Scan for the cell matching the given text and deliver its [X, Y] coordinate at center. 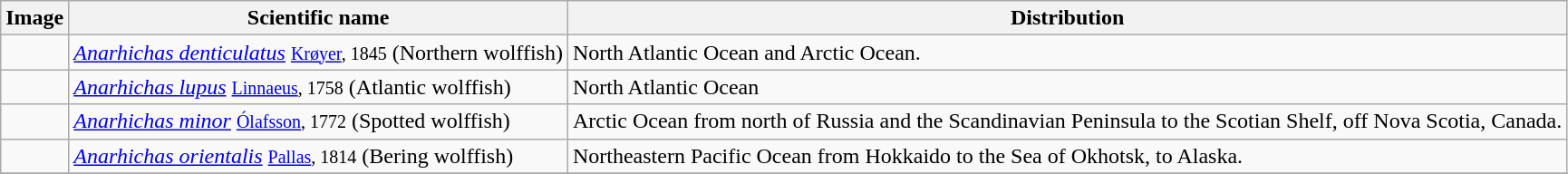
Anarhichas denticulatus Krøyer, 1845 (Northern wolffish) [319, 53]
Anarhichas orientalis Pallas, 1814 (Bering wolffish) [319, 156]
Northeastern Pacific Ocean from Hokkaido to the Sea of Okhotsk, to Alaska. [1067, 156]
Distribution [1067, 18]
North Atlantic Ocean and Arctic Ocean. [1067, 53]
North Atlantic Ocean [1067, 87]
Scientific name [319, 18]
Anarhichas lupus Linnaeus, 1758 (Atlantic wolffish) [319, 87]
Arctic Ocean from north of Russia and the Scandinavian Peninsula to the Scotian Shelf, off Nova Scotia, Canada. [1067, 121]
Anarhichas minor Ólafsson, 1772 (Spotted wolffish) [319, 121]
Image [34, 18]
